Extract the [x, y] coordinate from the center of the cell holding the provided text.  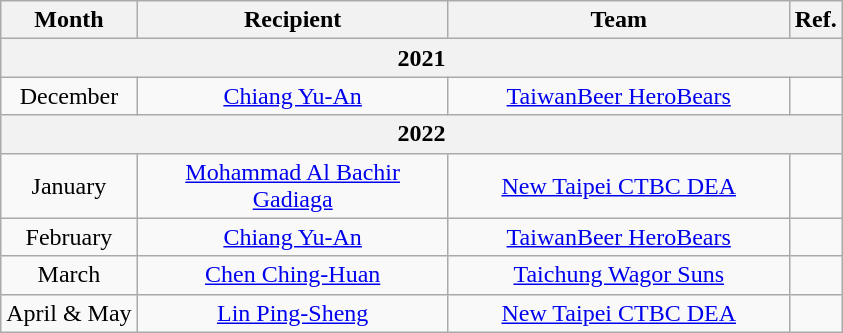
April & May [69, 313]
2021 [422, 58]
Mohammad Al Bachir Gadiaga [292, 186]
February [69, 237]
Lin Ping-Sheng [292, 313]
Month [69, 20]
Recipient [292, 20]
Chen Ching-Huan [292, 275]
March [69, 275]
Team [618, 20]
Taichung Wagor Suns [618, 275]
2022 [422, 134]
Ref. [816, 20]
December [69, 96]
January [69, 186]
